Search for the cell housing the specified text and yield its [X, Y] center coordinate. 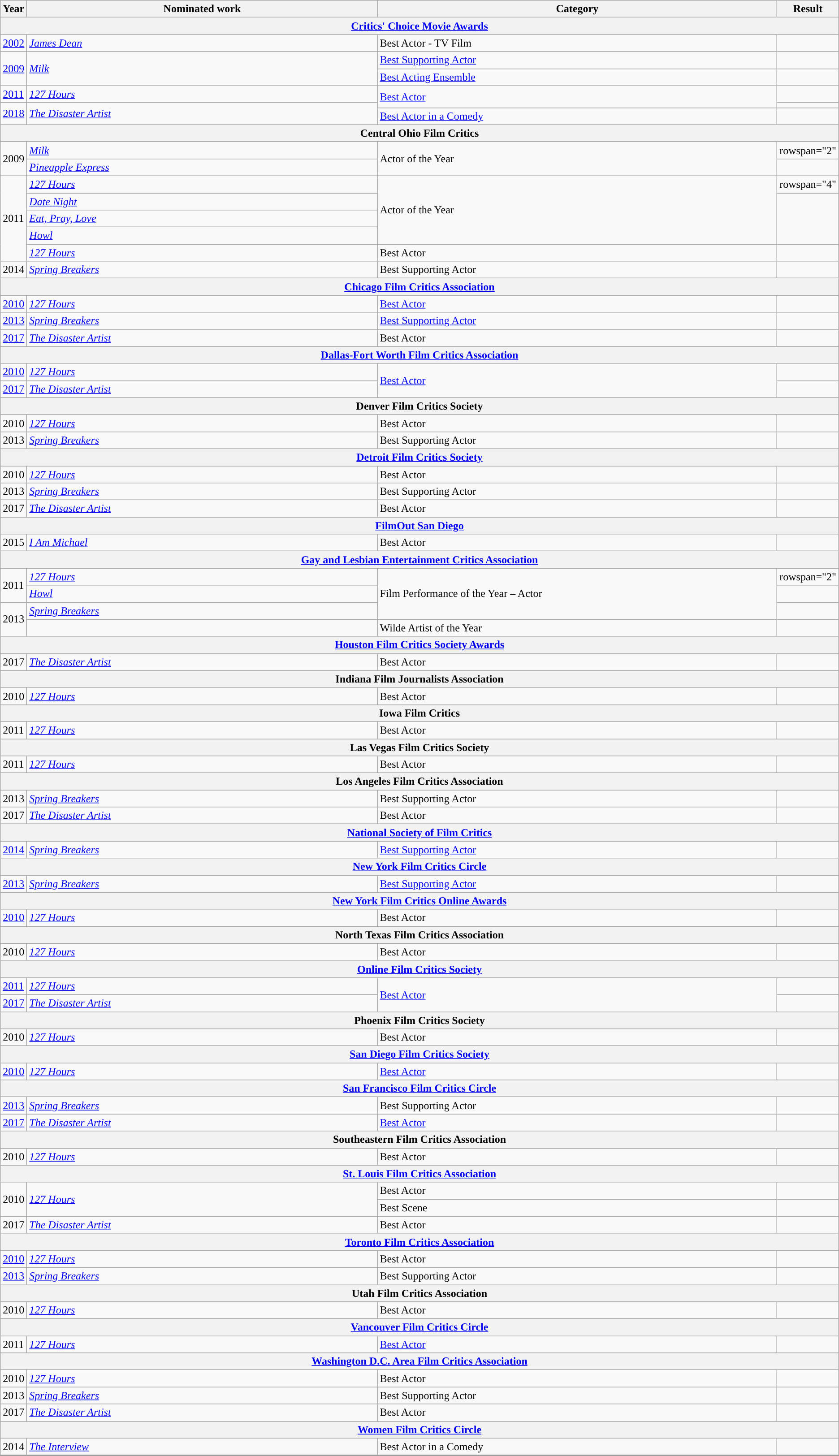
Vancouver Film Critics Circle [419, 1327]
New York Film Critics Circle [419, 867]
St. Louis Film Critics Association [419, 1174]
Best Actor - TV Film [577, 43]
Phoenix Film Critics Society [419, 1020]
2002 [13, 43]
Chicago Film Critics Association [419, 287]
Los Angeles Film Critics Association [419, 782]
FilmOut San Diego [419, 526]
Detroit Film Critics Society [419, 457]
Houston Film Critics Society Awards [419, 645]
Utah Film Critics Association [419, 1293]
The Interview [202, 1447]
North Texas Film Critics Association [419, 935]
Result [808, 9]
Washington D.C. Area Film Critics Association [419, 1361]
Southeastern Film Critics Association [419, 1140]
I Am Michael [202, 543]
Las Vegas Film Critics Society [419, 747]
Iowa Film Critics [419, 713]
Denver Film Critics Society [419, 406]
rowspan="4" [808, 184]
Nominated work [202, 9]
Year [13, 9]
Indiana Film Journalists Association [419, 679]
San Francisco Film Critics Circle [419, 1089]
Eat, Pray, Love [202, 219]
James Dean [202, 43]
Best Scene [577, 1208]
Pineapple Express [202, 167]
San Diego Film Critics Society [419, 1054]
Date Night [202, 201]
Dallas-Fort Worth Film Critics Association [419, 355]
Best Acting Ensemble [577, 77]
New York Film Critics Online Awards [419, 901]
Film Performance of the Year – Actor [577, 594]
Critics' Choice Movie Awards [419, 26]
National Society of Film Critics [419, 833]
Toronto Film Critics Association [419, 1242]
Category [577, 9]
2015 [13, 543]
Gay and Lesbian Entertainment Critics Association [419, 560]
Wilde Artist of the Year [577, 628]
Online Film Critics Society [419, 969]
Women Film Critics Circle [419, 1430]
2018 [13, 114]
Central Ohio Film Critics [419, 133]
